Search for the cell housing the specified text and yield its [X, Y] center coordinate. 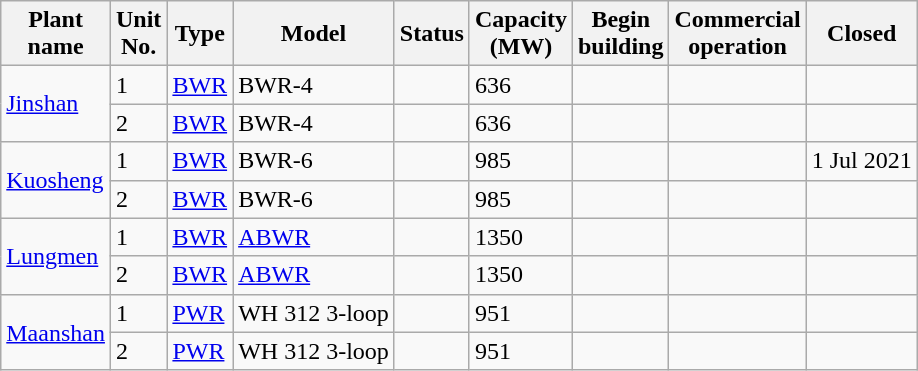
Closed [862, 34]
UnitNo. [138, 34]
Capacity(MW) [520, 34]
Kuosheng [56, 180]
1 Jul 2021 [862, 161]
Status [432, 34]
Maanshan [56, 332]
Type [200, 34]
Jinshan [56, 104]
Beginbuilding [620, 34]
Lungmen [56, 256]
Model [314, 34]
Commercialoperation [738, 34]
Plantname [56, 34]
